Return [x, y] of the center of cell containing provided text 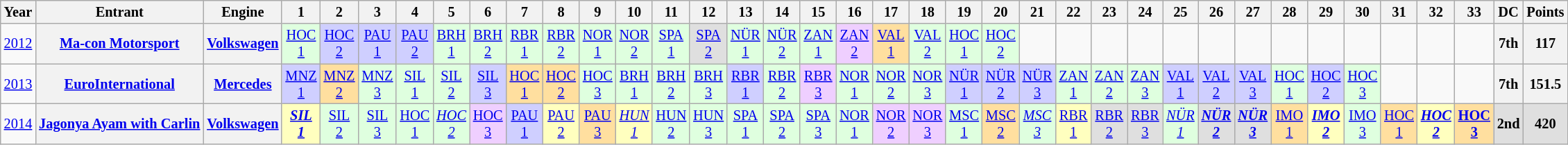
2nd [1508, 123]
MNZ2 [339, 84]
Jagonya Ayam with Carlin [119, 123]
29 [1327, 12]
DC [1508, 12]
PAU3 [598, 123]
Year [18, 12]
MNZ1 [301, 84]
27 [1253, 12]
30 [1363, 12]
HUN2 [671, 123]
19 [964, 12]
MSC1 [964, 123]
IMO2 [1327, 123]
1 [301, 12]
18 [927, 12]
22 [1073, 12]
EuroInternational [119, 84]
28 [1289, 12]
10 [634, 12]
IMO1 [1289, 123]
3 [377, 12]
24 [1145, 12]
ZAN3 [1145, 84]
2012 [18, 44]
23 [1109, 12]
IMO3 [1363, 123]
9 [598, 12]
151.5 [1545, 84]
4 [415, 12]
14 [783, 12]
13 [745, 12]
12 [708, 12]
21 [1038, 12]
Points [1545, 12]
BRH3 [708, 84]
7 [525, 12]
25 [1180, 12]
11 [671, 12]
Ma-con Motorsport [119, 44]
MSC3 [1038, 123]
32 [1436, 12]
MSC2 [1000, 123]
16 [855, 12]
2013 [18, 84]
Mercedes [243, 84]
17 [891, 12]
15 [818, 12]
420 [1545, 123]
31 [1399, 12]
5 [451, 12]
26 [1217, 12]
2 [339, 12]
2014 [18, 123]
Engine [243, 12]
HUN3 [708, 123]
MNZ3 [377, 84]
Entrant [119, 12]
20 [1000, 12]
8 [561, 12]
33 [1474, 12]
SPA3 [818, 123]
117 [1545, 44]
6 [488, 12]
HUN1 [634, 123]
VAL3 [1253, 84]
